Locate the cell with the specified text and output its [X, Y] center coordinate. 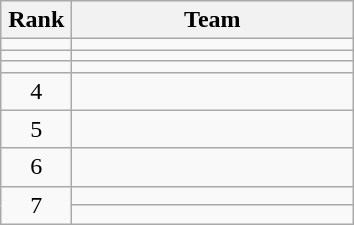
Team [212, 20]
5 [36, 129]
6 [36, 167]
Rank [36, 20]
7 [36, 205]
4 [36, 91]
